Detect which cell encompasses the target text, then output its [X, Y] center coordinate. 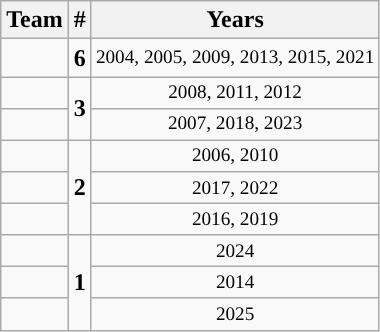
2008, 2011, 2012 [234, 93]
Years [234, 20]
2 [80, 188]
2006, 2010 [234, 156]
1 [80, 282]
2004, 2005, 2009, 2013, 2015, 2021 [234, 58]
# [80, 20]
2017, 2022 [234, 188]
6 [80, 58]
Team [35, 20]
2014 [234, 283]
2024 [234, 251]
2025 [234, 314]
2007, 2018, 2023 [234, 125]
3 [80, 108]
2016, 2019 [234, 219]
